Detect which cell encompasses the target text, then output its [X, Y] center coordinate. 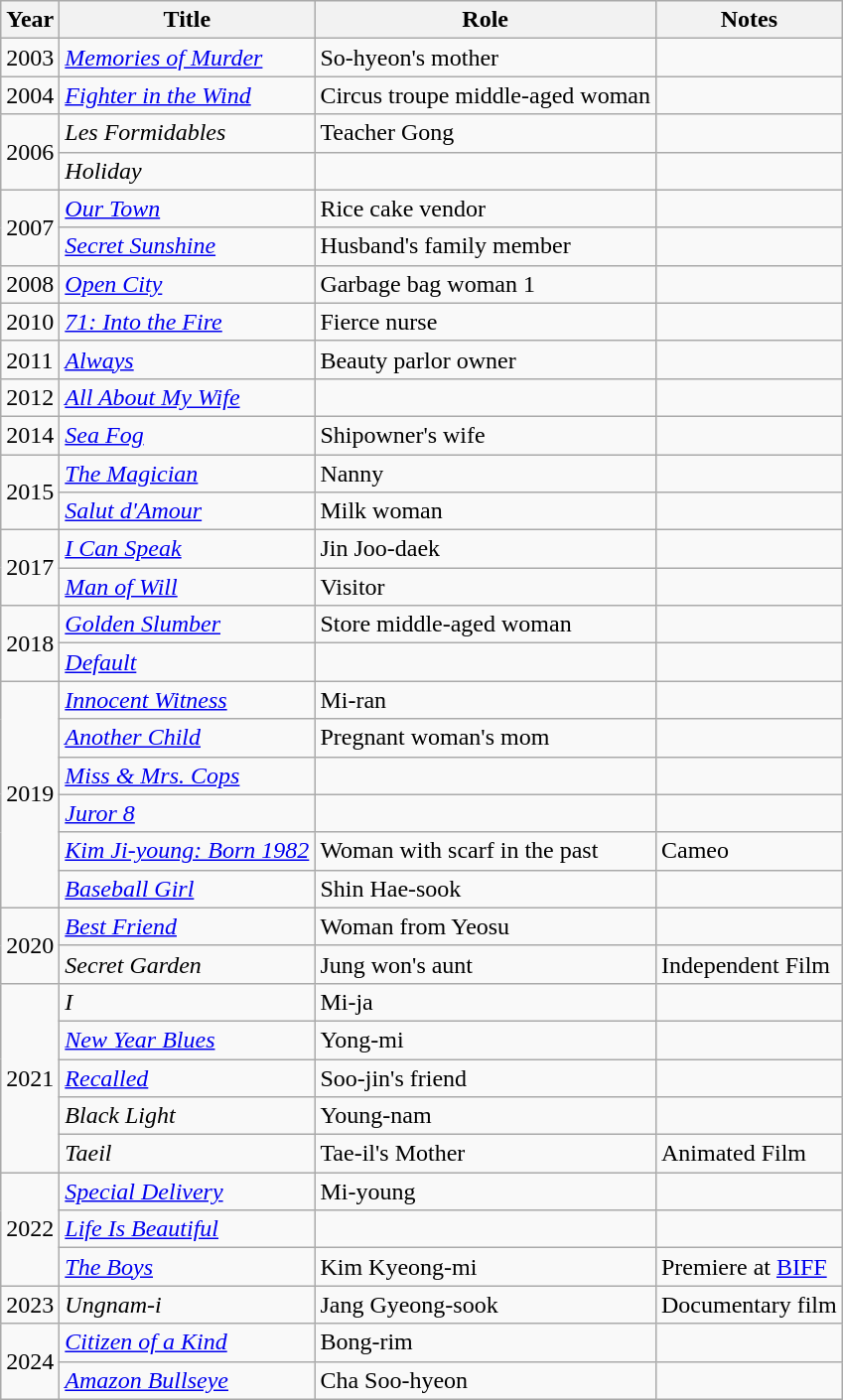
Default [187, 662]
71: Into the Fire [187, 322]
Rice cake vendor [486, 209]
2014 [30, 435]
Always [187, 359]
Juror 8 [187, 813]
2006 [30, 152]
2008 [30, 284]
Holiday [187, 171]
2015 [30, 492]
Nanny [486, 474]
2021 [30, 1077]
Mi-ran [486, 700]
New Year Blues [187, 1040]
Miss & Mrs. Cops [187, 775]
Life Is Beautiful [187, 1229]
Bong-rim [486, 1342]
Baseball Girl [187, 889]
Recalled [187, 1077]
Shin Hae-sook [486, 889]
2011 [30, 359]
Woman with scarf in the past [486, 851]
Secret Sunshine [187, 246]
Cha Soo-hyeon [486, 1380]
Jang Gyeong-sook [486, 1305]
Teacher Gong [486, 133]
Jung won's aunt [486, 964]
Garbage bag woman 1 [486, 284]
Tae-il's Mother [486, 1154]
Memories of Murder [187, 58]
Woman from Yeosu [486, 926]
I Can Speak [187, 549]
2004 [30, 95]
Sea Fog [187, 435]
Amazon Bullseye [187, 1380]
Title [187, 20]
Best Friend [187, 926]
Man of Will [187, 587]
Our Town [187, 209]
2010 [30, 322]
Premiere at BIFF [749, 1267]
Jin Joo-daek [486, 549]
Mi-young [486, 1191]
2023 [30, 1305]
Ungnam-i [187, 1305]
Mi-ja [486, 1002]
Animated Film [749, 1154]
2019 [30, 794]
Visitor [486, 587]
Fighter in the Wind [187, 95]
So-hyeon's mother [486, 58]
2018 [30, 643]
Soo-jin's friend [486, 1077]
2020 [30, 945]
Open City [187, 284]
Milk woman [486, 511]
All About My Wife [187, 397]
Black Light [187, 1116]
The Boys [187, 1267]
Innocent Witness [187, 700]
Yong-mi [486, 1040]
Taeil [187, 1154]
Citizen of a Kind [187, 1342]
Young-nam [486, 1116]
Beauty parlor owner [486, 359]
Salut d'Amour [187, 511]
2017 [30, 568]
Role [486, 20]
I [187, 1002]
2003 [30, 58]
Notes [749, 20]
Independent Film [749, 964]
Golden Slumber [187, 625]
2024 [30, 1361]
2022 [30, 1229]
Les Formidables [187, 133]
2012 [30, 397]
Documentary film [749, 1305]
The Magician [187, 474]
Cameo [749, 851]
Husband's family member [486, 246]
Year [30, 20]
Kim Kyeong-mi [486, 1267]
Shipowner's wife [486, 435]
Special Delivery [187, 1191]
Kim Ji-young: Born 1982 [187, 851]
Another Child [187, 738]
Circus troupe middle-aged woman [486, 95]
Secret Garden [187, 964]
Fierce nurse [486, 322]
Store middle-aged woman [486, 625]
2007 [30, 227]
Pregnant woman's mom [486, 738]
